Scan for the cell matching the given text and deliver its [x, y] coordinate at center. 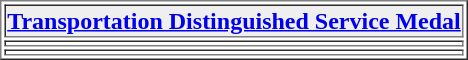
Transportation Distinguished Service Medal [234, 20]
